Scan for the cell matching the given text and deliver its (x, y) coordinate at center. 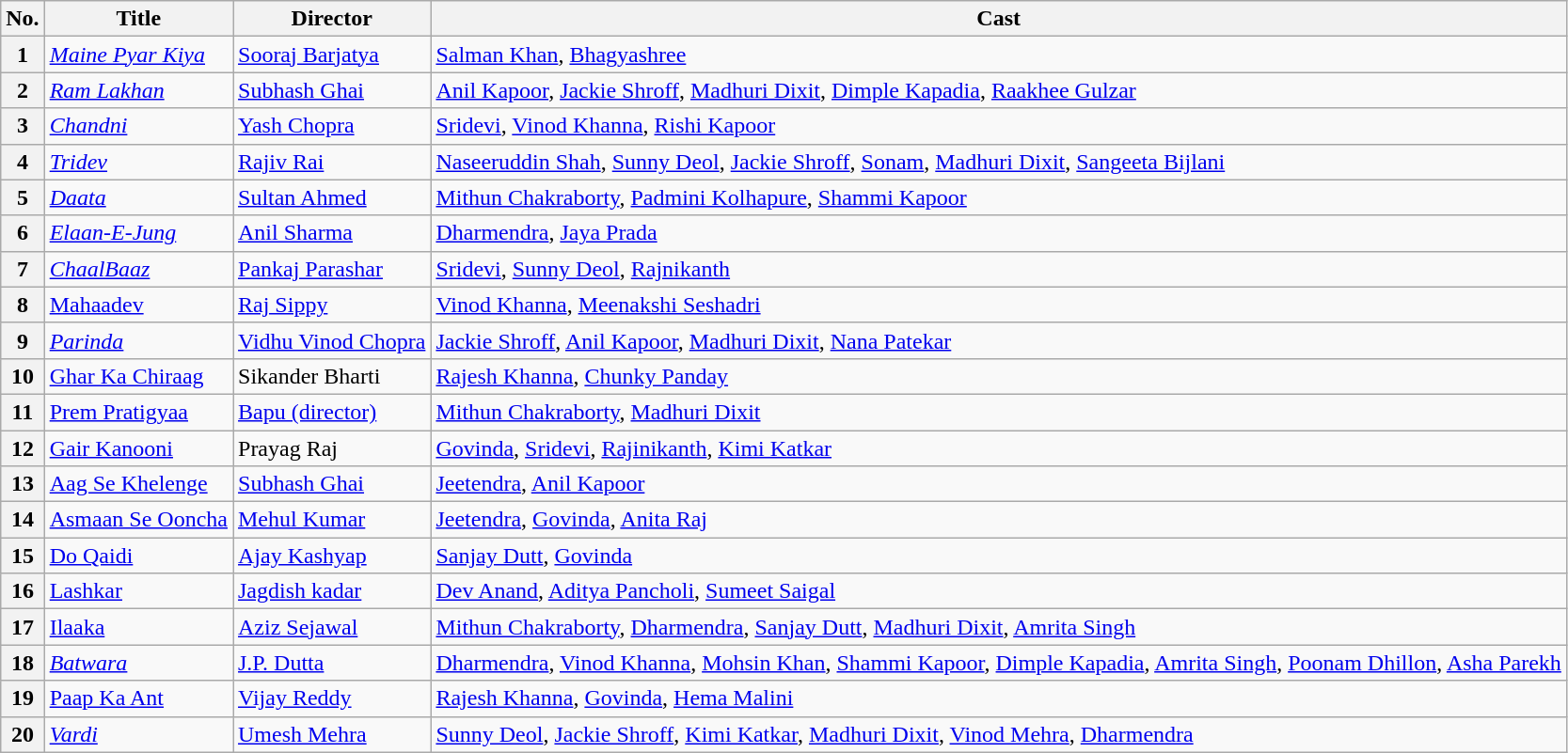
Rajesh Khanna, Chunky Panday (999, 376)
Aziz Sejawal (332, 627)
Jagdish kadar (332, 591)
Dev Anand, Aditya Pancholi, Sumeet Saigal (999, 591)
2 (23, 90)
Ram Lakhan (138, 90)
Title (138, 19)
Prayag Raj (332, 448)
4 (23, 162)
Chandni (138, 126)
Jeetendra, Anil Kapoor (999, 484)
Vidhu Vinod Chopra (332, 340)
Sikander Bharti (332, 376)
Sridevi, Sunny Deol, Rajnikanth (999, 269)
Prem Pratigyaa (138, 412)
18 (23, 663)
Parinda (138, 340)
Paap Ka Ant (138, 698)
Mehul Kumar (332, 520)
14 (23, 520)
12 (23, 448)
Rajesh Khanna, Govinda, Hema Malini (999, 698)
Cast (999, 19)
10 (23, 376)
Mithun Chakraborty, Dharmendra, Sanjay Dutt, Madhuri Dixit, Amrita Singh (999, 627)
Salman Khan, Bhagyashree (999, 55)
Ilaaka (138, 627)
17 (23, 627)
Umesh Mehra (332, 734)
Maine Pyar Kiya (138, 55)
15 (23, 556)
Sunny Deol, Jackie Shroff, Kimi Katkar, Madhuri Dixit, Vinod Mehra, Dharmendra (999, 734)
Yash Chopra (332, 126)
Asmaan Se Ooncha (138, 520)
Do Qaidi (138, 556)
Vardi (138, 734)
Bapu (director) (332, 412)
Jeetendra, Govinda, Anita Raj (999, 520)
Sridevi, Vinod Khanna, Rishi Kapoor (999, 126)
Rajiv Rai (332, 162)
11 (23, 412)
Ghar Ka Chiraag (138, 376)
16 (23, 591)
Anil Sharma (332, 233)
ChaalBaaz (138, 269)
Vinod Khanna, Meenakshi Seshadri (999, 305)
Tridev (138, 162)
Vijay Reddy (332, 698)
7 (23, 269)
Sultan Ahmed (332, 197)
9 (23, 340)
Sooraj Barjatya (332, 55)
Sanjay Dutt, Govinda (999, 556)
Director (332, 19)
Pankaj Parashar (332, 269)
Anil Kapoor, Jackie Shroff, Madhuri Dixit, Dimple Kapadia, Raakhee Gulzar (999, 90)
Mithun Chakraborty, Madhuri Dixit (999, 412)
Raj Sippy (332, 305)
Elaan-E-Jung (138, 233)
3 (23, 126)
1 (23, 55)
Gair Kanooni (138, 448)
Batwara (138, 663)
8 (23, 305)
Dharmendra, Jaya Prada (999, 233)
Govinda, Sridevi, Rajinikanth, Kimi Katkar (999, 448)
Dharmendra, Vinod Khanna, Mohsin Khan, Shammi Kapoor, Dimple Kapadia, Amrita Singh, Poonam Dhillon, Asha Parekh (999, 663)
5 (23, 197)
Mithun Chakraborty, Padmini Kolhapure, Shammi Kapoor (999, 197)
Mahaadev (138, 305)
13 (23, 484)
Ajay Kashyap (332, 556)
No. (23, 19)
20 (23, 734)
Naseeruddin Shah, Sunny Deol, Jackie Shroff, Sonam, Madhuri Dixit, Sangeeta Bijlani (999, 162)
Daata (138, 197)
19 (23, 698)
Jackie Shroff, Anil Kapoor, Madhuri Dixit, Nana Patekar (999, 340)
J.P. Dutta (332, 663)
6 (23, 233)
Lashkar (138, 591)
Aag Se Khelenge (138, 484)
